Locate the cell with the specified text and output its (x, y) center coordinate. 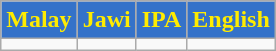
Jawi (106, 20)
Malay (39, 20)
English (231, 20)
IPA (162, 20)
